Return (X, Y) of the center of cell containing provided text 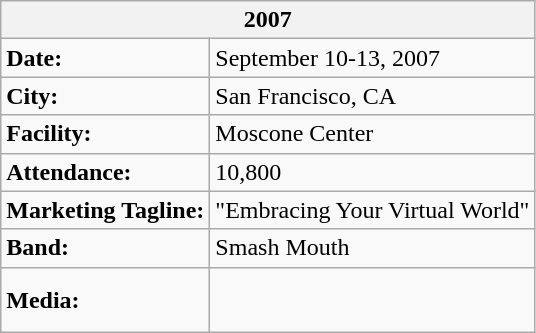
Date: (106, 58)
2007 (268, 20)
"Embracing Your Virtual World" (372, 210)
Smash Mouth (372, 248)
Media: (106, 300)
Facility: (106, 134)
10,800 (372, 172)
Moscone Center (372, 134)
September 10-13, 2007 (372, 58)
City: (106, 96)
Marketing Tagline: (106, 210)
Band: (106, 248)
Attendance: (106, 172)
San Francisco, CA (372, 96)
